For the text-containing cell, return its midpoint in (x, y) coordinate format. 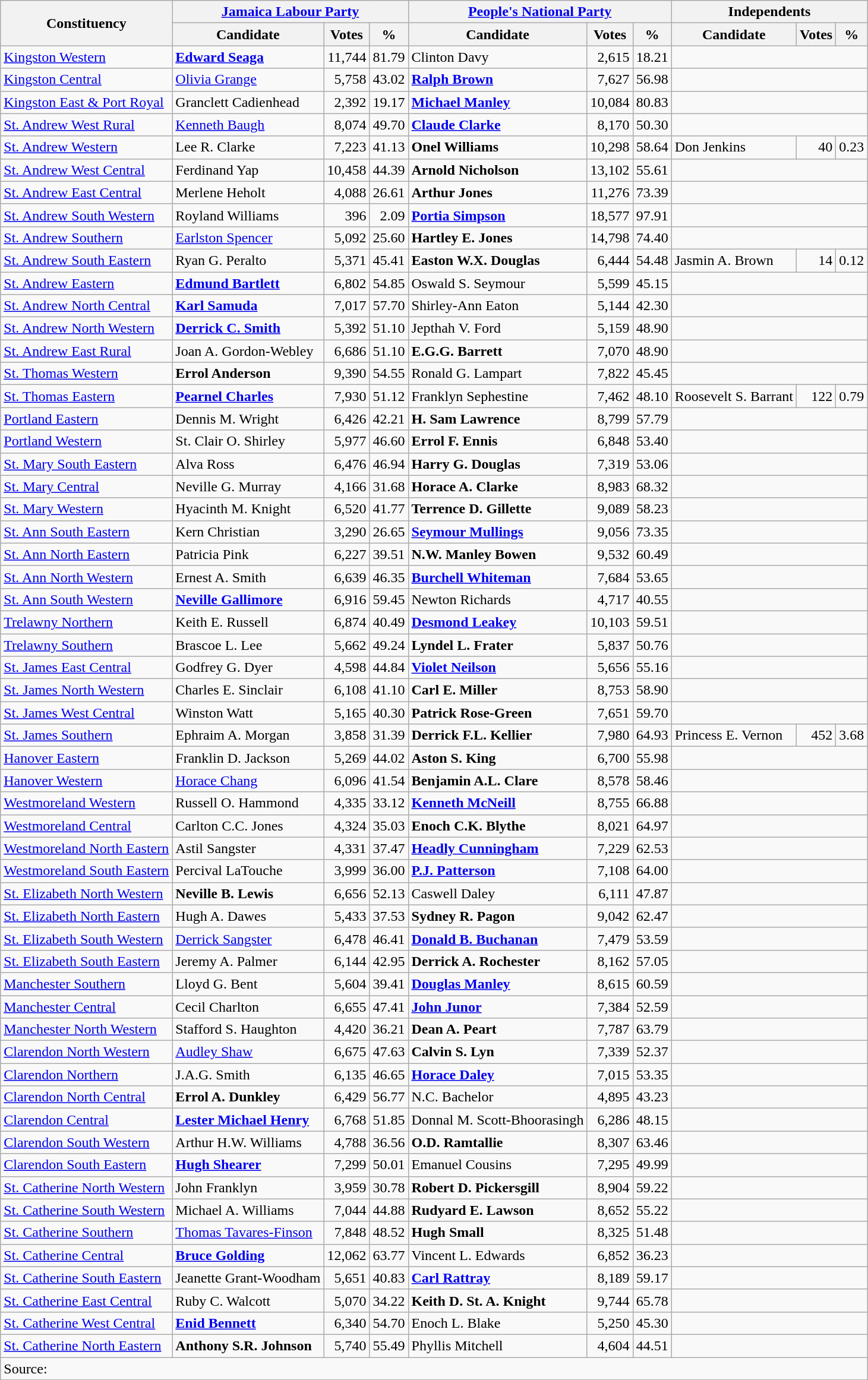
St. Andrew West Rural (87, 125)
Michael A. Williams (248, 1210)
Dennis M. Wright (248, 419)
7,627 (610, 80)
Clarendon Central (87, 1120)
Neville Gallimore (248, 599)
Earlston Spencer (248, 238)
9,042 (610, 916)
8,170 (610, 125)
Stafford S. Haughton (248, 1030)
Source: (434, 1368)
7,462 (610, 396)
7,044 (347, 1210)
34.22 (389, 1300)
55.98 (652, 758)
59.51 (652, 622)
Godfrey G. Dyer (248, 668)
Newton Richards (498, 599)
4,598 (347, 668)
46.94 (389, 464)
Edmund Bartlett (248, 283)
122 (816, 396)
Jeanette Grant-Woodham (248, 1278)
49.99 (652, 1165)
81.79 (389, 57)
39.51 (389, 554)
St. Catherine South Western (87, 1210)
Merlene Heholt (248, 192)
Karl Samuda (248, 306)
50.30 (652, 125)
Derrick A. Rochester (498, 961)
Manchester North Western (87, 1030)
8,021 (610, 826)
18,577 (610, 215)
6,340 (347, 1323)
6,096 (347, 781)
Errol A. Dunkley (248, 1097)
6,135 (347, 1075)
52.59 (652, 1007)
J.A.G. Smith (248, 1075)
80.83 (652, 102)
Manchester Southern (87, 984)
8,189 (610, 1278)
3,290 (347, 532)
N.W. Manley Bowen (498, 554)
46.35 (389, 577)
12,062 (347, 1255)
44.51 (652, 1346)
St. Andrew South Eastern (87, 260)
10,298 (610, 147)
Independents (769, 12)
St. Andrew Southern (87, 238)
Errol Anderson (248, 374)
Hanover Eastern (87, 758)
4,788 (347, 1142)
58.90 (652, 690)
0.12 (852, 260)
Caswell Daley (498, 893)
45.41 (389, 260)
7,017 (347, 306)
St. Mary South Eastern (87, 464)
St. Elizabeth North Western (87, 893)
7,223 (347, 147)
31.68 (389, 487)
Horace Chang (248, 781)
55.22 (652, 1210)
7,848 (347, 1233)
St. Andrew South Western (87, 215)
37.53 (389, 916)
60.59 (652, 984)
St. Catherine Central (87, 1255)
Audley Shaw (248, 1052)
8,753 (610, 690)
Harry G. Douglas (498, 464)
63.46 (652, 1142)
3.68 (852, 735)
63.77 (389, 1255)
58.46 (652, 781)
Kenneth McNeill (498, 803)
396 (347, 215)
9,056 (610, 532)
Violet Neilson (498, 668)
7,787 (610, 1030)
4,331 (347, 848)
46.60 (389, 441)
O.D. Ramtallie (498, 1142)
Enoch L. Blake (498, 1323)
40 (816, 147)
6,108 (347, 690)
Clarendon Northern (87, 1075)
Portland Eastern (87, 419)
3,959 (347, 1188)
Clinton Davy (498, 57)
7,339 (610, 1052)
St. Catherine North Western (87, 1188)
53.65 (652, 577)
Clarendon North Central (87, 1097)
5,250 (610, 1323)
Enoch C.K. Blythe (498, 826)
73.39 (652, 192)
59.17 (652, 1278)
59.22 (652, 1188)
4,895 (610, 1097)
Jeremy A. Palmer (248, 961)
40.55 (652, 599)
Ephraim A. Morgan (248, 735)
42.21 (389, 419)
54.55 (389, 374)
8,074 (347, 125)
7,384 (610, 1007)
St. James East Central (87, 668)
7,299 (347, 1165)
Cecil Charlton (248, 1007)
43.02 (389, 80)
57.79 (652, 419)
Benjamin A.L. Clare (498, 781)
2,615 (610, 57)
St. Andrew East Central (87, 192)
6,478 (347, 939)
7,015 (610, 1075)
St. Andrew Western (87, 147)
5,159 (610, 329)
St. Elizabeth South Western (87, 939)
Ruby C. Walcott (248, 1300)
8,652 (610, 1210)
4,717 (610, 599)
63.79 (652, 1030)
39.41 (389, 984)
Ryan G. Peralto (248, 260)
Joan A. Gordon-Webley (248, 351)
8,578 (610, 781)
52.13 (389, 893)
54.70 (389, 1323)
St. Andrew North Western (87, 329)
48.10 (652, 396)
Ralph Brown (498, 80)
9,532 (610, 554)
Keith E. Russell (248, 622)
51.12 (389, 396)
Lester Michael Henry (248, 1120)
John Franklyn (248, 1188)
Jepthah V. Ford (498, 329)
4,604 (610, 1346)
Trelawny Northern (87, 622)
66.88 (652, 803)
St. Catherine South Eastern (87, 1278)
Roosevelt S. Barrant (734, 396)
6,700 (610, 758)
5,740 (347, 1346)
Aston S. King (498, 758)
54.48 (652, 260)
Douglas Manley (498, 984)
Donald B. Buchanan (498, 939)
52.37 (652, 1052)
Westmoreland Western (87, 803)
3,999 (347, 871)
5,662 (347, 645)
6,874 (347, 622)
Clarendon South Western (87, 1142)
H. Sam Lawrence (498, 419)
St. Ann North Western (87, 577)
55.49 (389, 1346)
46.41 (389, 939)
452 (816, 735)
49.24 (389, 645)
St. Elizabeth South Eastern (87, 961)
Westmoreland North Eastern (87, 848)
36.56 (389, 1142)
44.84 (389, 668)
55.16 (652, 668)
53.06 (652, 464)
Franklin D. Jackson (248, 758)
Horace A. Clarke (498, 487)
Clarendon South Eastern (87, 1165)
6,655 (347, 1007)
45.45 (652, 374)
Seymour Mullings (498, 532)
6,802 (347, 283)
Kingston Central (87, 80)
7,980 (610, 735)
11,744 (347, 57)
St. Clair O. Shirley (248, 441)
St. Mary Western (87, 509)
6,656 (347, 893)
56.98 (652, 80)
Ferdinand Yap (248, 170)
Shirley-Ann Eaton (498, 306)
Hugh A. Dawes (248, 916)
St. Mary Central (87, 487)
Desmond Leakey (498, 622)
People's National Party (539, 12)
11,276 (610, 192)
14,798 (610, 238)
Donnal M. Scott-Bhoorasingh (498, 1120)
Kern Christian (248, 532)
50.01 (389, 1165)
42.30 (652, 306)
97.91 (652, 215)
St. Ann South Western (87, 599)
8,799 (610, 419)
St. James Southern (87, 735)
Errol F. Ennis (498, 441)
St. Thomas Western (87, 374)
65.78 (652, 1300)
57.05 (652, 961)
58.64 (652, 147)
25.60 (389, 238)
Phyllis Mitchell (498, 1346)
Portland Western (87, 441)
Edward Seaga (248, 57)
48.15 (652, 1120)
Hanover Western (87, 781)
Arthur Jones (498, 192)
4,166 (347, 487)
Astil Sangster (248, 848)
30.78 (389, 1188)
2.09 (389, 215)
45.15 (652, 283)
Carl E. Miller (498, 690)
9,744 (610, 1300)
8,615 (610, 984)
Clarendon North Western (87, 1052)
Enid Bennett (248, 1323)
P.J. Patterson (498, 871)
5,604 (347, 984)
47.41 (389, 1007)
4,420 (347, 1030)
56.77 (389, 1097)
5,758 (347, 80)
E.G.G. Barrett (498, 351)
6,286 (610, 1120)
5,165 (347, 713)
7,070 (610, 351)
Kenneth Baugh (248, 125)
19.17 (389, 102)
53.35 (652, 1075)
Vincent L. Edwards (498, 1255)
Calvin S. Lyn (498, 1052)
Westmoreland Central (87, 826)
68.32 (652, 487)
37.47 (389, 848)
6,916 (347, 599)
5,092 (347, 238)
8,904 (610, 1188)
7,319 (610, 464)
6,520 (347, 509)
6,429 (347, 1097)
40.30 (389, 713)
Don Jenkins (734, 147)
Anthony S.R. Johnson (248, 1346)
43.23 (652, 1097)
Oswald S. Seymour (498, 283)
Hugh Small (498, 1233)
6,848 (610, 441)
Derrick F.L. Kellier (498, 735)
St. James West Central (87, 713)
58.23 (652, 509)
St. Catherine East Central (87, 1300)
64.00 (652, 871)
51.85 (389, 1120)
6,686 (347, 351)
Carl Rattray (498, 1278)
Neville B. Lewis (248, 893)
Ronald G. Lampart (498, 374)
Sydney R. Pagon (498, 916)
2,392 (347, 102)
26.61 (389, 192)
John Junor (498, 1007)
35.03 (389, 826)
53.59 (652, 939)
Lee R. Clarke (248, 147)
N.C. Bachelor (498, 1097)
5,837 (610, 645)
44.88 (389, 1210)
44.39 (389, 170)
Rudyard E. Lawson (498, 1210)
Trelawny Southern (87, 645)
48.52 (389, 1233)
Claude Clarke (498, 125)
6,768 (347, 1120)
Emanuel Cousins (498, 1165)
59.45 (389, 599)
13,102 (610, 170)
Russell O. Hammond (248, 803)
0.23 (852, 147)
6,144 (347, 961)
St. Catherine Southern (87, 1233)
Keith D. St. A. Knight (498, 1300)
62.53 (652, 848)
64.97 (652, 826)
6,444 (610, 260)
Bruce Golding (248, 1255)
Westmoreland South Eastern (87, 871)
55.61 (652, 170)
8,755 (610, 803)
8,325 (610, 1233)
8,983 (610, 487)
9,390 (347, 374)
Charles E. Sinclair (248, 690)
5,433 (347, 916)
Hyacinth M. Knight (248, 509)
5,656 (610, 668)
6,675 (347, 1052)
40.83 (389, 1278)
Granclett Cadienhead (248, 102)
St. Ann North Eastern (87, 554)
5,144 (610, 306)
5,651 (347, 1278)
47.87 (652, 893)
7,651 (610, 713)
42.95 (389, 961)
5,269 (347, 758)
Michael Manley (498, 102)
41.77 (389, 509)
9,089 (610, 509)
62.47 (652, 916)
7,930 (347, 396)
Dean A. Peart (498, 1030)
Patricia Pink (248, 554)
49.70 (389, 125)
Manchester Central (87, 1007)
36.23 (652, 1255)
St. Ann South Eastern (87, 532)
54.85 (389, 283)
Jamaica Labour Party (290, 12)
Constituency (87, 23)
Neville G. Murray (248, 487)
Derrick C. Smith (248, 329)
3,858 (347, 735)
Hartley E. Jones (498, 238)
Easton W.X. Douglas (498, 260)
Robert D. Pickersgill (498, 1188)
18.21 (652, 57)
Jasmin A. Brown (734, 260)
14 (816, 260)
Onel Williams (498, 147)
Royland Williams (248, 215)
St. Andrew Eastern (87, 283)
Lloyd G. Bent (248, 984)
31.39 (389, 735)
Arthur H.W. Williams (248, 1142)
Alva Ross (248, 464)
Lyndel L. Frater (498, 645)
7,295 (610, 1165)
Olivia Grange (248, 80)
10,103 (610, 622)
Hugh Shearer (248, 1165)
59.70 (652, 713)
Brascoe L. Lee (248, 645)
50.76 (652, 645)
6,476 (347, 464)
Franklyn Sephestine (498, 396)
47.63 (389, 1052)
41.54 (389, 781)
60.49 (652, 554)
6,426 (347, 419)
7,108 (610, 871)
Derrick Sangster (248, 939)
40.49 (389, 622)
Percival LaTouche (248, 871)
45.30 (652, 1323)
7,822 (610, 374)
Terrence D. Gillette (498, 509)
Winston Watt (248, 713)
53.40 (652, 441)
Horace Daley (498, 1075)
51.48 (652, 1233)
St. Andrew East Rural (87, 351)
Ernest A. Smith (248, 577)
64.93 (652, 735)
7,229 (610, 848)
36.00 (389, 871)
Kingston Western (87, 57)
St. Andrew North Central (87, 306)
57.70 (389, 306)
44.02 (389, 758)
St. Elizabeth North Eastern (87, 916)
74.40 (652, 238)
46.65 (389, 1075)
Arnold Nicholson (498, 170)
St. Thomas Eastern (87, 396)
7,479 (610, 939)
36.21 (389, 1030)
St. James North Western (87, 690)
Thomas Tavares-Finson (248, 1233)
5,392 (347, 329)
10,084 (610, 102)
4,335 (347, 803)
Kingston East & Port Royal (87, 102)
6,111 (610, 893)
Portia Simpson (498, 215)
St. Andrew West Central (87, 170)
7,684 (610, 577)
5,371 (347, 260)
Carlton C.C. Jones (248, 826)
Patrick Rose-Green (498, 713)
5,599 (610, 283)
6,639 (347, 577)
Pearnel Charles (248, 396)
5,977 (347, 441)
Burchell Whiteman (498, 577)
St. Catherine North Eastern (87, 1346)
5,070 (347, 1300)
26.65 (389, 532)
10,458 (347, 170)
4,324 (347, 826)
8,307 (610, 1142)
Headly Cunningham (498, 848)
73.35 (652, 532)
33.12 (389, 803)
4,088 (347, 192)
0.79 (852, 396)
St. Catherine West Central (87, 1323)
41.13 (389, 147)
41.10 (389, 690)
Princess E. Vernon (734, 735)
8,162 (610, 961)
6,227 (347, 554)
6,852 (610, 1255)
